Search for the cell housing the specified text and yield its (x, y) center coordinate. 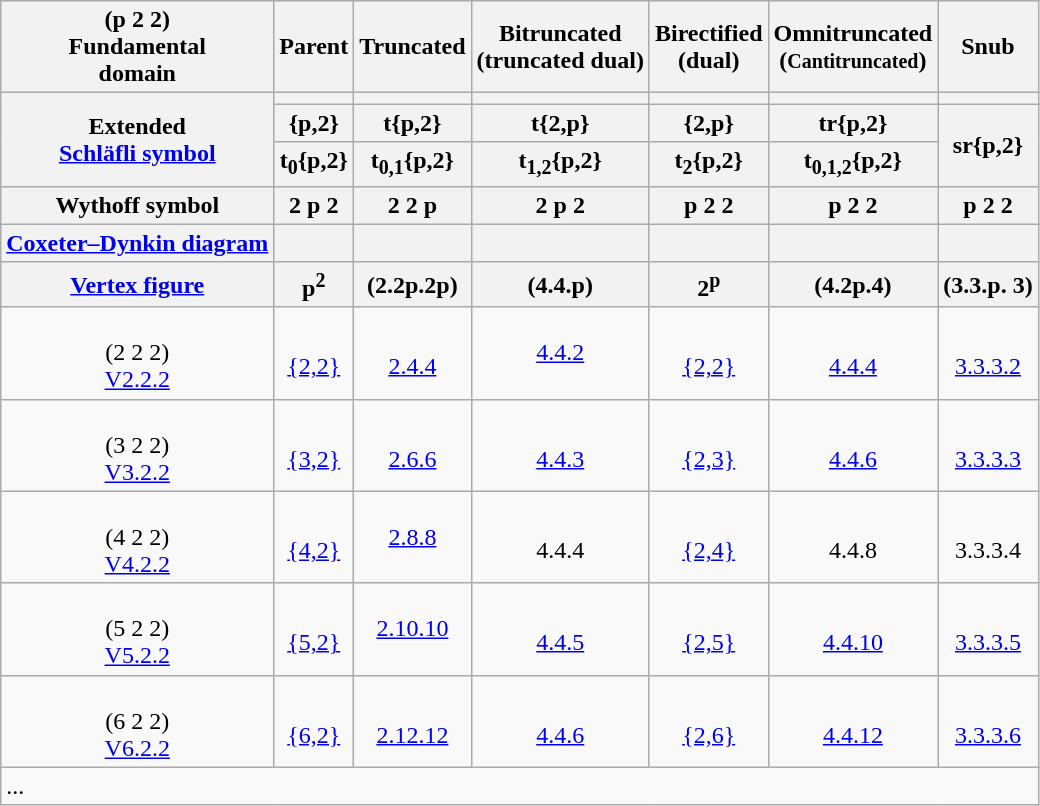
(3 2 2)V3.2.2 (138, 445)
2.6.6 (412, 445)
(4.2p.4) (853, 284)
Truncated (412, 47)
4.4.3 (560, 445)
(p 2 2)Fundamentaldomain (138, 47)
{5,2} (314, 629)
2 2 p (412, 205)
t2{p,2} (708, 164)
(2 2 2)V2.2.2 (138, 353)
4.4.10 (853, 629)
Birectified(dual) (708, 47)
4.4.5 (560, 629)
3.3.3.5 (988, 629)
2.8.8 (412, 537)
(5 2 2)V5.2.2 (138, 629)
Bitruncated(truncated dual) (560, 47)
2.12.12 (412, 721)
(4.4.p) (560, 284)
tr{p,2} (853, 123)
t1,2{p,2} (560, 164)
... (520, 786)
(3.3.p. 3) (988, 284)
Parent (314, 47)
{2,p} (708, 123)
sr{p,2} (988, 145)
{2,5} (708, 629)
4.4.2 (560, 353)
4.4.12 (853, 721)
p2 (314, 284)
{2,4} (708, 537)
2p (708, 284)
{4,2} (314, 537)
(4 2 2)V4.2.2 (138, 537)
2.4.4 (412, 353)
3.3.3.4 (988, 537)
3.3.3.2 (988, 353)
{3,2} (314, 445)
Vertex figure (138, 284)
3.3.3.3 (988, 445)
t0,1{p,2} (412, 164)
t0,1,2{p,2} (853, 164)
Omnitruncated(Cantitruncated) (853, 47)
t{p,2} (412, 123)
{2,3} (708, 445)
(6 2 2)V6.2.2 (138, 721)
t0{p,2} (314, 164)
Snub (988, 47)
Coxeter–Dynkin diagram (138, 243)
ExtendedSchläfli symbol (138, 140)
3.3.3.6 (988, 721)
4.4.8 (853, 537)
{p,2} (314, 123)
2.10.10 (412, 629)
Wythoff symbol (138, 205)
t{2,p} (560, 123)
{2,6} (708, 721)
(2.2p.2p) (412, 284)
{6,2} (314, 721)
